Scan for the cell matching the given text and deliver its (X, Y) coordinate at center. 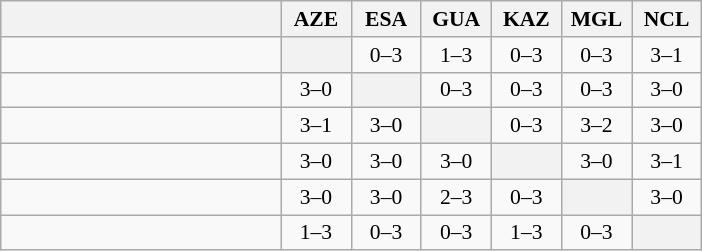
KAZ (526, 19)
MGL (596, 19)
NCL (667, 19)
2–3 (456, 197)
ESA (386, 19)
AZE (316, 19)
GUA (456, 19)
3–2 (596, 126)
